Determine the [X, Y] coordinate at the center of the cell enclosing the given text.  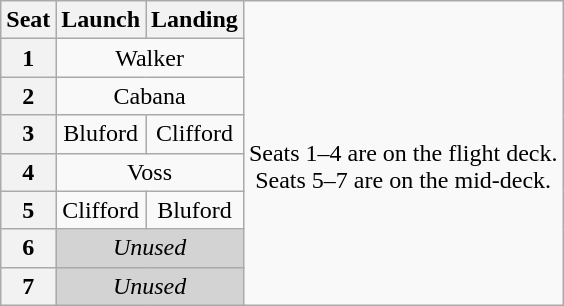
Launch [101, 20]
Walker [150, 58]
1 [28, 58]
6 [28, 248]
2 [28, 96]
3 [28, 134]
Voss [150, 172]
Cabana [150, 96]
Landing [195, 20]
5 [28, 210]
Seat [28, 20]
Seats 1–4 are on the flight deck.Seats 5–7 are on the mid-deck. [403, 153]
7 [28, 286]
4 [28, 172]
